Find where the given text appears and provide that cell's center as (X, Y) coordinate. 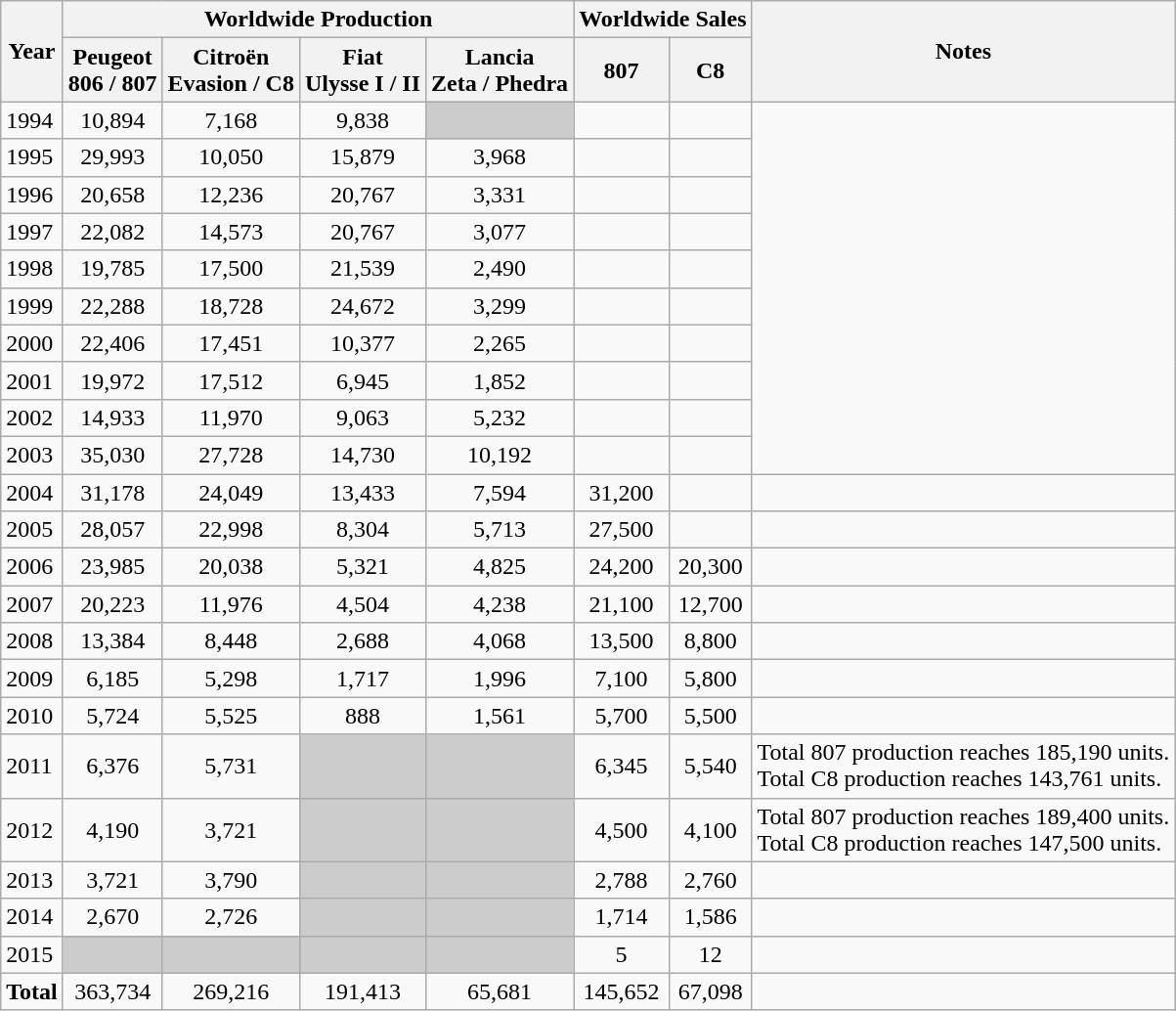
9,838 (362, 120)
22,998 (231, 530)
1997 (32, 232)
15,879 (362, 157)
27,728 (231, 455)
4,068 (501, 641)
6,376 (112, 767)
14,730 (362, 455)
2,670 (112, 917)
2,265 (501, 343)
Worldwide Production (318, 20)
2,490 (501, 269)
2005 (32, 530)
Total 807 production reaches 189,400 units.Total C8 production reaches 147,500 units. (964, 829)
7,100 (622, 679)
269,216 (231, 991)
Total 807 production reaches 185,190 units.Total C8 production reaches 143,761 units. (964, 767)
17,451 (231, 343)
4,100 (710, 829)
11,976 (231, 604)
13,384 (112, 641)
LanciaZeta / Phedra (501, 70)
2002 (32, 418)
5,321 (362, 567)
24,049 (231, 492)
21,100 (622, 604)
5 (622, 954)
67,098 (710, 991)
12 (710, 954)
1996 (32, 195)
18,728 (231, 306)
2003 (32, 455)
24,672 (362, 306)
5,800 (710, 679)
2004 (32, 492)
4,238 (501, 604)
5,731 (231, 767)
3,968 (501, 157)
10,377 (362, 343)
17,500 (231, 269)
6,945 (362, 380)
20,658 (112, 195)
1995 (32, 157)
807 (622, 70)
5,500 (710, 716)
2010 (32, 716)
3,790 (231, 880)
8,448 (231, 641)
4,190 (112, 829)
1999 (32, 306)
2012 (32, 829)
1994 (32, 120)
1,852 (501, 380)
5,713 (501, 530)
10,894 (112, 120)
191,413 (362, 991)
888 (362, 716)
5,525 (231, 716)
2013 (32, 880)
22,082 (112, 232)
23,985 (112, 567)
29,993 (112, 157)
19,972 (112, 380)
363,734 (112, 991)
1,714 (622, 917)
2,688 (362, 641)
12,700 (710, 604)
31,178 (112, 492)
5,700 (622, 716)
145,652 (622, 991)
8,304 (362, 530)
5,540 (710, 767)
20,038 (231, 567)
21,539 (362, 269)
20,300 (710, 567)
10,050 (231, 157)
35,030 (112, 455)
4,504 (362, 604)
7,168 (231, 120)
22,406 (112, 343)
2,760 (710, 880)
1,996 (501, 679)
17,512 (231, 380)
C8 (710, 70)
31,200 (622, 492)
14,933 (112, 418)
3,299 (501, 306)
20,223 (112, 604)
3,331 (501, 195)
24,200 (622, 567)
1998 (32, 269)
2007 (32, 604)
2,726 (231, 917)
27,500 (622, 530)
1,586 (710, 917)
12,236 (231, 195)
8,800 (710, 641)
2001 (32, 380)
2011 (32, 767)
4,500 (622, 829)
Year (32, 51)
1,561 (501, 716)
11,970 (231, 418)
13,500 (622, 641)
5,232 (501, 418)
14,573 (231, 232)
5,724 (112, 716)
Total (32, 991)
6,345 (622, 767)
65,681 (501, 991)
10,192 (501, 455)
2008 (32, 641)
2006 (32, 567)
CitroënEvasion / C8 (231, 70)
6,185 (112, 679)
22,288 (112, 306)
13,433 (362, 492)
7,594 (501, 492)
2014 (32, 917)
3,077 (501, 232)
5,298 (231, 679)
19,785 (112, 269)
1,717 (362, 679)
4,825 (501, 567)
2009 (32, 679)
Peugeot806 / 807 (112, 70)
9,063 (362, 418)
2000 (32, 343)
28,057 (112, 530)
2015 (32, 954)
Worldwide Sales (663, 20)
Notes (964, 51)
FiatUlysse I / II (362, 70)
2,788 (622, 880)
